Identify which cell holds the provided text, then report its (X, Y) central coordinate. 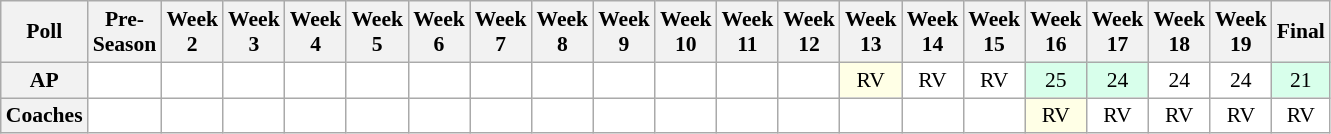
Week19 (1241, 32)
AP (44, 80)
25 (1056, 80)
Poll (44, 32)
Coaches (44, 116)
Week17 (1118, 32)
Week18 (1179, 32)
Week2 (192, 32)
Week13 (871, 32)
Week16 (1056, 32)
Week8 (562, 32)
Week3 (254, 32)
Week14 (933, 32)
Week6 (439, 32)
Week11 (748, 32)
Final (1301, 32)
Pre-Season (125, 32)
Week9 (624, 32)
Week4 (316, 32)
Week5 (377, 32)
21 (1301, 80)
Week7 (501, 32)
Week12 (809, 32)
Week15 (994, 32)
Week10 (686, 32)
